Extract the [x, y] coordinate from the center of the cell holding the provided text.  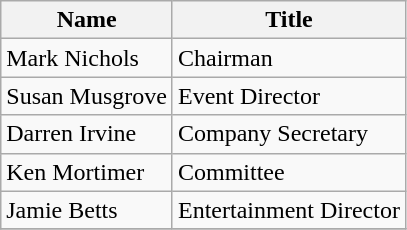
Entertainment Director [288, 210]
Chairman [288, 58]
Company Secretary [288, 134]
Jamie Betts [87, 210]
Ken Mortimer [87, 172]
Event Director [288, 96]
Darren Irvine [87, 134]
Mark Nichols [87, 58]
Name [87, 20]
Committee [288, 172]
Title [288, 20]
Susan Musgrove [87, 96]
